Extract the (X, Y) coordinate from the center of the cell holding the provided text.  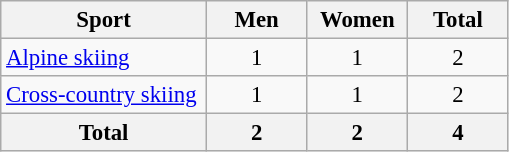
Men (256, 20)
Women (358, 20)
Sport (104, 20)
4 (458, 133)
Alpine skiing (104, 58)
Cross-country skiing (104, 95)
